Provide the (X, Y) coordinate of the cell's center where the given text is located.  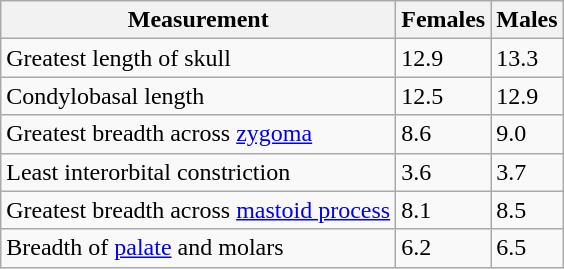
6.2 (444, 248)
3.7 (527, 172)
Greatest breadth across mastoid process (198, 210)
Measurement (198, 20)
Greatest breadth across zygoma (198, 134)
8.5 (527, 210)
Greatest length of skull (198, 58)
6.5 (527, 248)
Females (444, 20)
8.6 (444, 134)
13.3 (527, 58)
Condylobasal length (198, 96)
Breadth of palate and molars (198, 248)
Males (527, 20)
Least interorbital constriction (198, 172)
8.1 (444, 210)
12.5 (444, 96)
3.6 (444, 172)
9.0 (527, 134)
